Capture the cell that displays the provided text and extract its [X, Y] central coordinate. 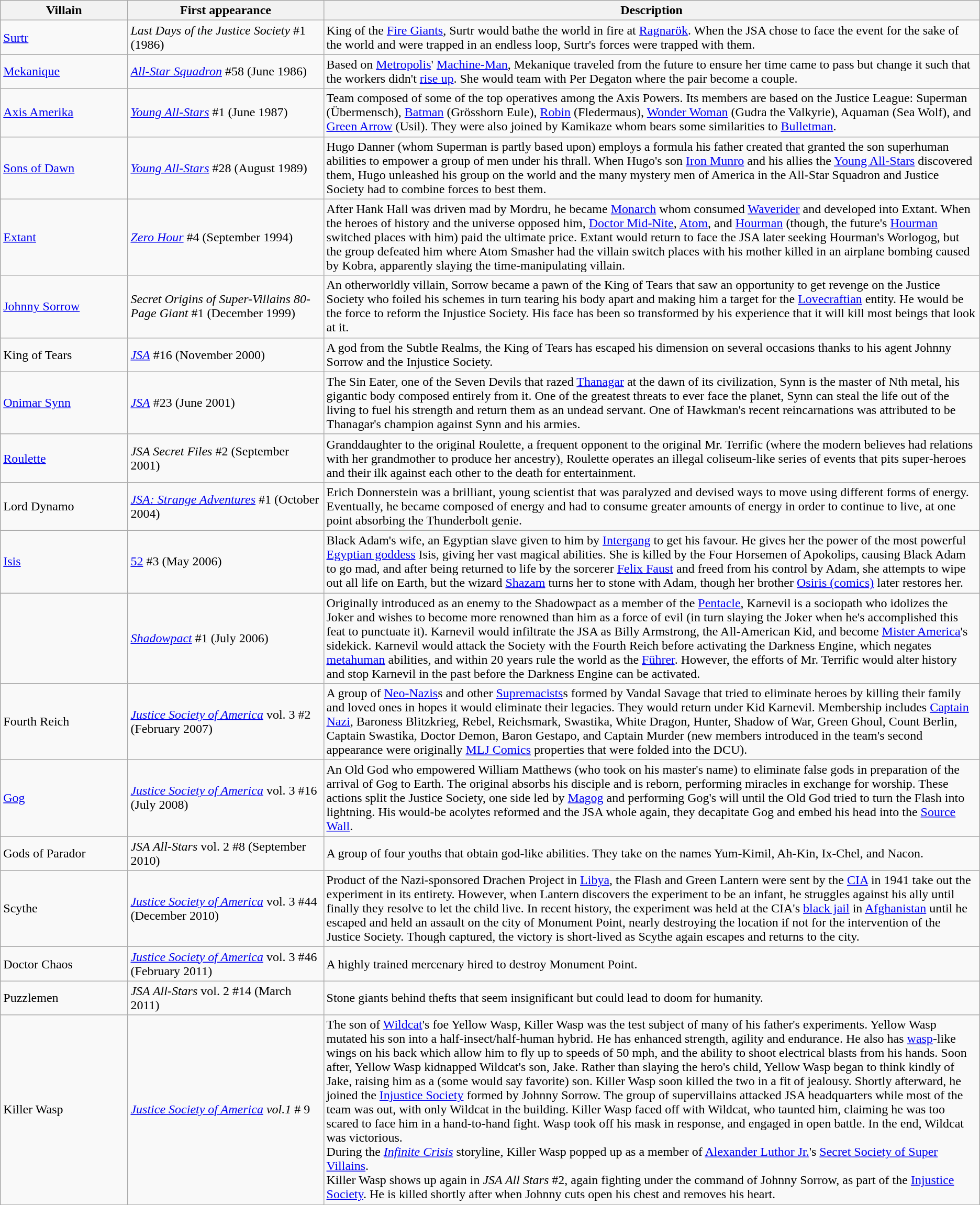
JSA All-Stars vol. 2 #8 (September 2010) [226, 853]
JSA Secret Files #2 (September 2001) [226, 458]
Justice Society of America vol.1 # 9 [226, 1110]
Doctor Chaos [64, 964]
Axis Amerika [64, 113]
First appearance [226, 10]
King of Tears [64, 355]
Justice Society of America vol. 3 #46 (February 2011) [226, 964]
Puzzlemen [64, 998]
JSA #23 (June 2001) [226, 403]
Extant [64, 237]
Young All-Stars #28 (August 1989) [226, 168]
Scythe [64, 909]
Villain [64, 10]
JSA All-Stars vol. 2 #14 (March 2011) [226, 998]
Last Days of the Justice Society #1 (1986) [226, 38]
A highly trained mercenary hired to destroy Monument Point. [651, 964]
Lord Dynamo [64, 506]
Mekanique [64, 71]
Justice Society of America vol. 3 #44 (December 2010) [226, 909]
Sons of Dawn [64, 168]
Gods of Parador [64, 853]
Gog [64, 798]
Zero Hour #4 (September 1994) [226, 237]
Shadowpact #1 (July 2006) [226, 638]
Roulette [64, 458]
JSA: Strange Adventures #1 (October 2004) [226, 506]
Justice Society of America vol. 3 #2 (February 2007) [226, 722]
Isis [64, 561]
JSA #16 (November 2000) [226, 355]
Justice Society of America vol. 3 #16 (July 2008) [226, 798]
Young All-Stars #1 (June 1987) [226, 113]
Secret Origins of Super-Villains 80-Page Giant #1 (December 1999) [226, 307]
Killer Wasp [64, 1110]
Surtr [64, 38]
Johnny Sorrow [64, 307]
Stone giants behind thefts that seem insignificant but could lead to doom for humanity. [651, 998]
Description [651, 10]
Fourth Reich [64, 722]
A group of four youths that obtain god-like abilities. They take on the names Yum-Kimil, Ah-Kin, Ix-Chel, and Nacon. [651, 853]
Onimar Synn [64, 403]
All-Star Squadron #58 (June 1986) [226, 71]
52 #3 (May 2006) [226, 561]
